Provide the (x, y) coordinate of the cell's center where the given text is located.  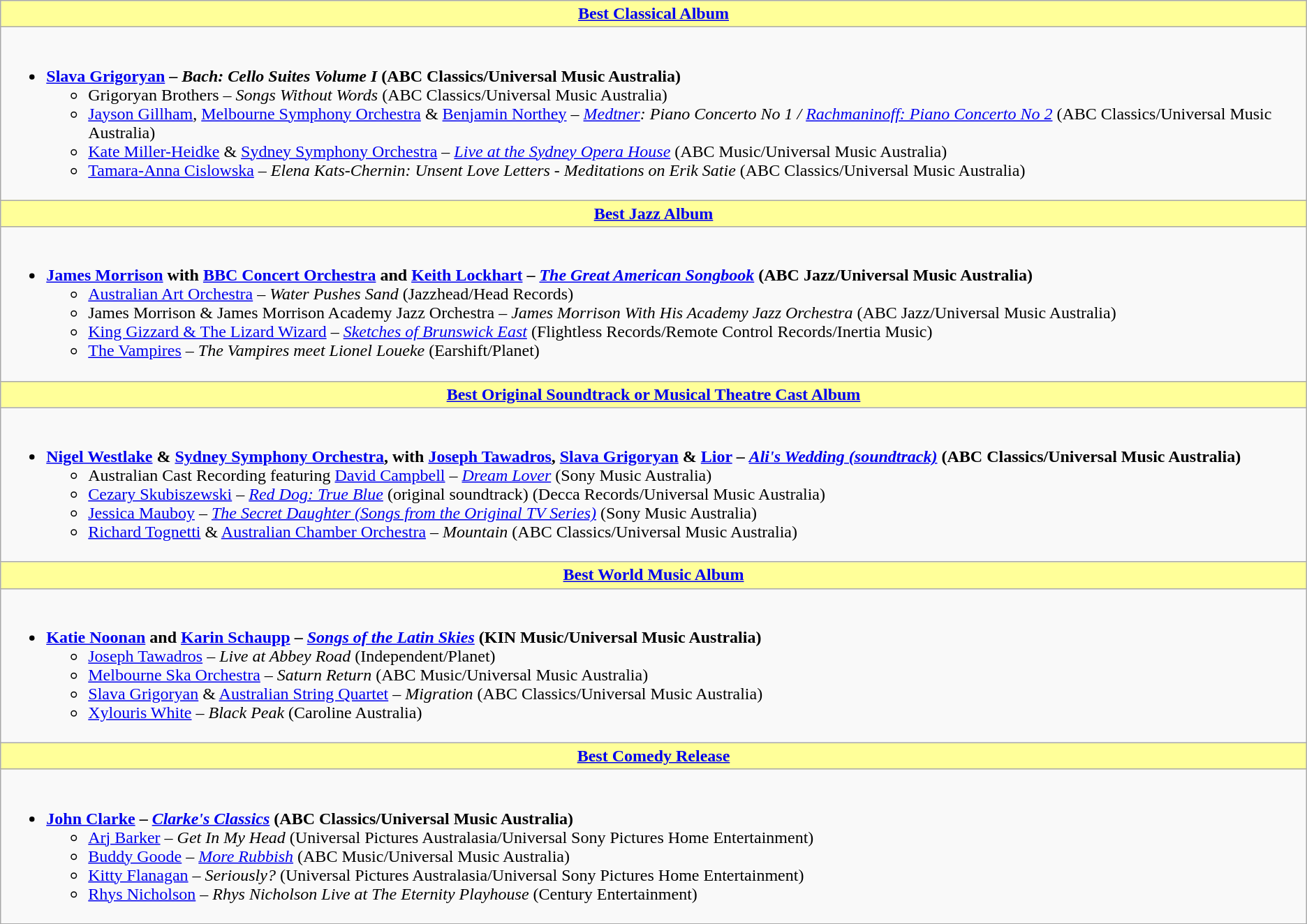
Best Comedy Release (653, 756)
Best Original Soundtrack or Musical Theatre Cast Album (653, 394)
Best Jazz Album (653, 214)
Best World Music Album (653, 575)
Best Classical Album (653, 14)
